Search for the cell housing the specified text and yield its (X, Y) center coordinate. 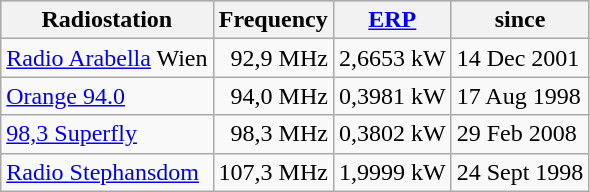
29 Feb 2008 (520, 134)
Orange 94.0 (107, 96)
14 Dec 2001 (520, 58)
0,3802 kW (392, 134)
Frequency (273, 20)
98,3 Superfly (107, 134)
92,9 MHz (273, 58)
Radio Stephansdom (107, 172)
Radio Arabella Wien (107, 58)
98,3 MHz (273, 134)
24 Sept 1998 (520, 172)
Radiostation (107, 20)
0,3981 kW (392, 96)
17 Aug 1998 (520, 96)
94,0 MHz (273, 96)
2,6653 kW (392, 58)
107,3 MHz (273, 172)
since (520, 20)
ERP (392, 20)
1,9999 kW (392, 172)
